Extract the [x, y] coordinate from the center of the cell holding the provided text.  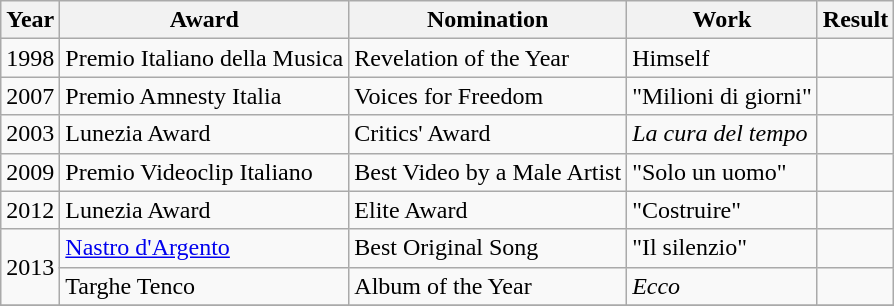
Nomination [488, 20]
Himself [722, 58]
2012 [30, 210]
"Solo un uomo" [722, 172]
Award [204, 20]
Elite Award [488, 210]
Year [30, 20]
Ecco [722, 286]
"Milioni di giorni" [722, 96]
Voices for Freedom [488, 96]
2013 [30, 267]
"Costruire" [722, 210]
Work [722, 20]
La cura del tempo [722, 134]
Premio Videoclip Italiano [204, 172]
Revelation of the Year [488, 58]
Nastro d'Argento [204, 248]
2009 [30, 172]
Result [855, 20]
Best Video by a Male Artist [488, 172]
"Il silenzio" [722, 248]
Critics' Award [488, 134]
Album of the Year [488, 286]
2007 [30, 96]
Best Original Song [488, 248]
Targhe Tenco [204, 286]
1998 [30, 58]
Premio Amnesty Italia [204, 96]
Premio Italiano della Musica [204, 58]
2003 [30, 134]
